Return the [X, Y] coordinate for the center point of the cell that contains the specified text.  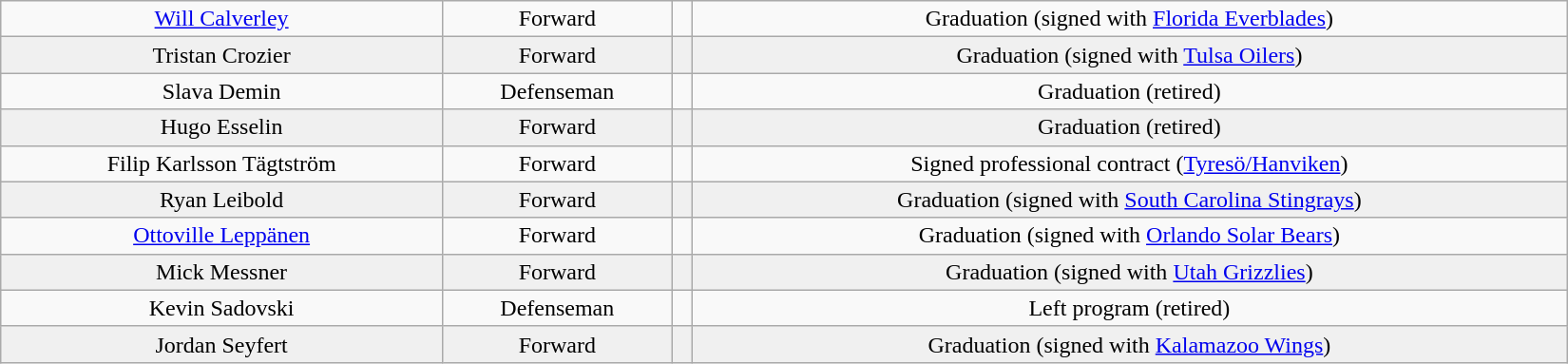
Graduation (signed with Utah Grizzlies) [1130, 272]
Kevin Sadovski [222, 308]
Ryan Leibold [222, 200]
Will Calverley [222, 19]
Ottoville Leppänen [222, 236]
Jordan Seyfert [222, 344]
Graduation (signed with South Carolina Stingrays) [1130, 200]
Tristan Crozier [222, 55]
Slava Demin [222, 91]
Graduation (signed with Orlando Solar Bears) [1130, 236]
Filip Karlsson Tägtström [222, 163]
Left program (retired) [1130, 308]
Graduation (signed with Tulsa Oilers) [1130, 55]
Graduation (signed with Kalamazoo Wings) [1130, 344]
Mick Messner [222, 272]
Hugo Esselin [222, 127]
Signed professional contract (Tyresö/Hanviken) [1130, 163]
Graduation (signed with Florida Everblades) [1130, 19]
